Pinpoint the cell where the given text exists, returning its (x, y) midpoint coordinate. 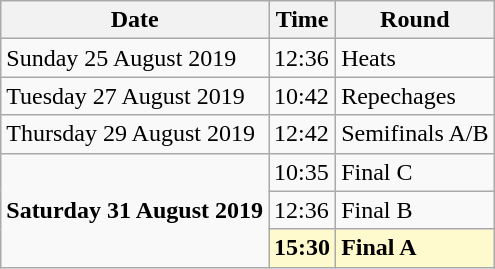
Heats (415, 58)
Repechages (415, 96)
12:42 (302, 134)
Final B (415, 210)
Date (135, 20)
Final C (415, 172)
10:35 (302, 172)
Time (302, 20)
Sunday 25 August 2019 (135, 58)
15:30 (302, 248)
Round (415, 20)
Saturday 31 August 2019 (135, 210)
10:42 (302, 96)
Semifinals A/B (415, 134)
Tuesday 27 August 2019 (135, 96)
Thursday 29 August 2019 (135, 134)
Final A (415, 248)
